Provide the [X, Y] coordinate of the cell's center where the given text is located.  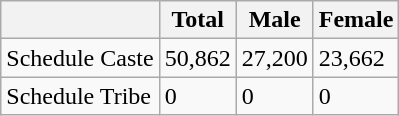
23,662 [356, 58]
Total [198, 20]
Male [274, 20]
Female [356, 20]
Schedule Tribe [80, 96]
Schedule Caste [80, 58]
50,862 [198, 58]
27,200 [274, 58]
